Capture the cell that displays the provided text and extract its [x, y] central coordinate. 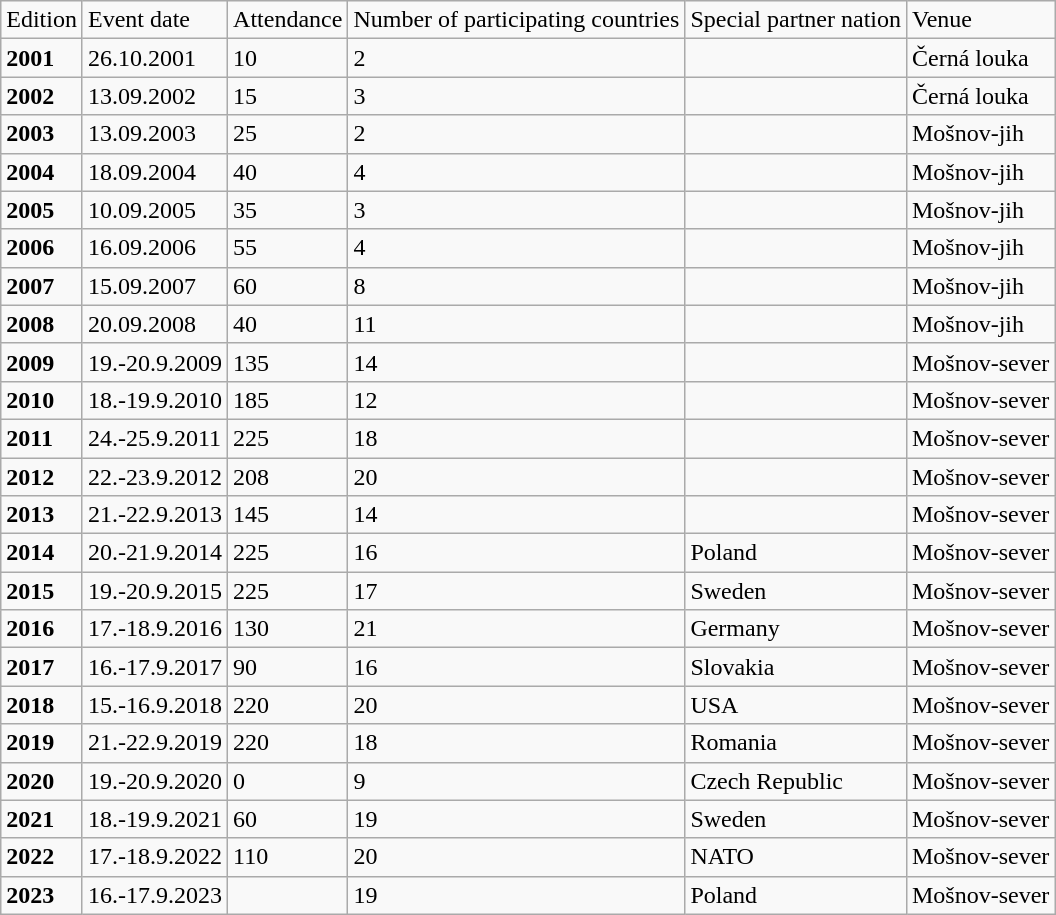
13.09.2003 [154, 134]
145 [288, 515]
2012 [42, 477]
15.09.2007 [154, 286]
18.-19.9.2010 [154, 400]
10 [288, 58]
20.09.2008 [154, 324]
2008 [42, 324]
2001 [42, 58]
185 [288, 400]
110 [288, 857]
13.09.2002 [154, 96]
2022 [42, 857]
2018 [42, 705]
Venue [980, 20]
2003 [42, 134]
19.-20.9.2009 [154, 362]
21.-22.9.2019 [154, 743]
130 [288, 629]
2021 [42, 819]
2004 [42, 172]
17.-18.9.2022 [154, 857]
NATO [796, 857]
Germany [796, 629]
2016 [42, 629]
12 [516, 400]
17 [516, 591]
24.-25.9.2011 [154, 438]
2011 [42, 438]
Number of participating countries [516, 20]
2023 [42, 895]
2020 [42, 781]
10.09.2005 [154, 210]
16.09.2006 [154, 248]
2006 [42, 248]
2005 [42, 210]
208 [288, 477]
2002 [42, 96]
35 [288, 210]
Attendance [288, 20]
2014 [42, 553]
2019 [42, 743]
25 [288, 134]
Romania [796, 743]
21 [516, 629]
135 [288, 362]
21.-22.9.2013 [154, 515]
0 [288, 781]
Slovakia [796, 667]
26.10.2001 [154, 58]
Edition [42, 20]
16.-17.9.2023 [154, 895]
Czech Republic [796, 781]
16.-17.9.2017 [154, 667]
8 [516, 286]
20.-21.9.2014 [154, 553]
18.-19.9.2021 [154, 819]
11 [516, 324]
9 [516, 781]
19.-20.9.2015 [154, 591]
2007 [42, 286]
19.-20.9.2020 [154, 781]
17.-18.9.2016 [154, 629]
2013 [42, 515]
2010 [42, 400]
Special partner nation [796, 20]
2009 [42, 362]
22.-23.9.2012 [154, 477]
55 [288, 248]
2017 [42, 667]
15.-16.9.2018 [154, 705]
90 [288, 667]
USA [796, 705]
2015 [42, 591]
15 [288, 96]
18.09.2004 [154, 172]
Event date [154, 20]
